Return the (X, Y) coordinate for the center point of the cell that contains the specified text.  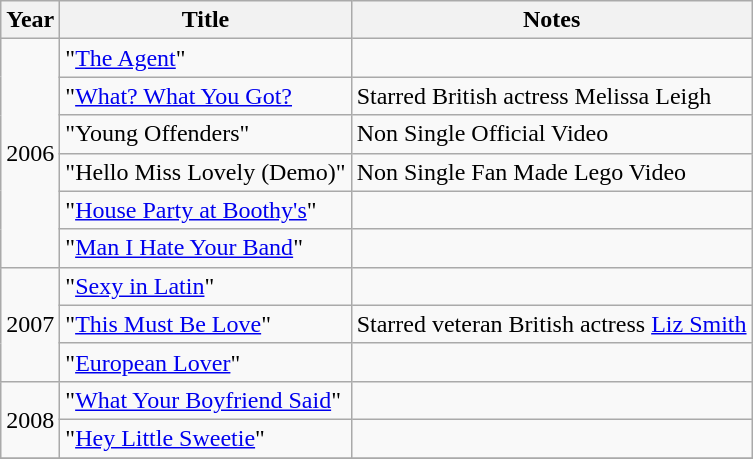
Starred veteran British actress Liz Smith (552, 324)
"Young Offenders" (206, 134)
Title (206, 20)
Non Single Fan Made Lego Video (552, 172)
Year (30, 20)
2007 (30, 324)
"Hello Miss Lovely (Demo)" (206, 172)
2006 (30, 153)
"What? What You Got? (206, 96)
"What Your Boyfriend Said" (206, 400)
"The Agent" (206, 58)
Notes (552, 20)
"Sexy in Latin" (206, 286)
Non Single Official Video (552, 134)
"European Lover" (206, 362)
Starred British actress Melissa Leigh (552, 96)
"Man I Hate Your Band" (206, 248)
"This Must Be Love" (206, 324)
2008 (30, 419)
"Hey Little Sweetie" (206, 438)
"House Party at Boothy's" (206, 210)
